Locate the cell with the specified text and output its [X, Y] center coordinate. 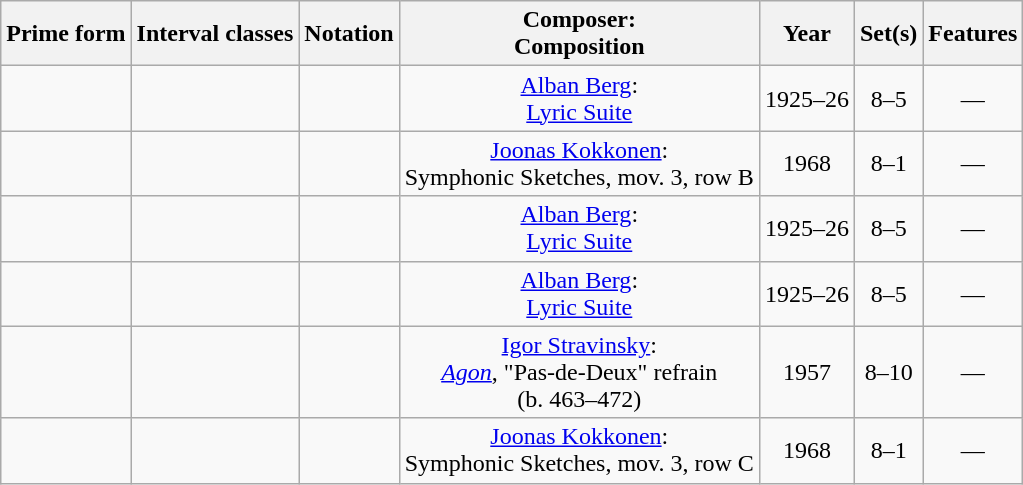
Joonas Kokkonen:Symphonic Sketches, mov. 3, row C [579, 450]
Interval classes [215, 34]
Notation [349, 34]
1957 [806, 372]
Igor Stravinsky:Agon, "Pas-de-Deux" refrain (b. 463–472) [579, 372]
Composer:Composition [579, 34]
8–10 [888, 372]
Joonas Kokkonen:Symphonic Sketches, mov. 3, row B [579, 164]
Set(s) [888, 34]
Features [973, 34]
Year [806, 34]
Prime form [66, 34]
